Pinpoint the cell where the given text exists, returning its (X, Y) midpoint coordinate. 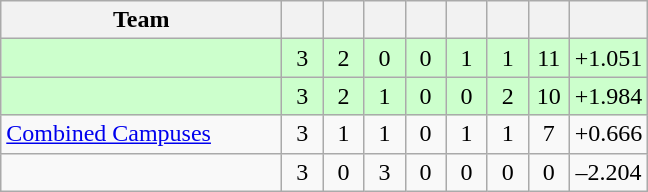
+1.051 (608, 58)
7 (548, 134)
Combined Campuses (142, 134)
+1.984 (608, 96)
–2.204 (608, 172)
Team (142, 20)
11 (548, 58)
+0.666 (608, 134)
10 (548, 96)
